Capture the cell that displays the provided text and extract its (X, Y) central coordinate. 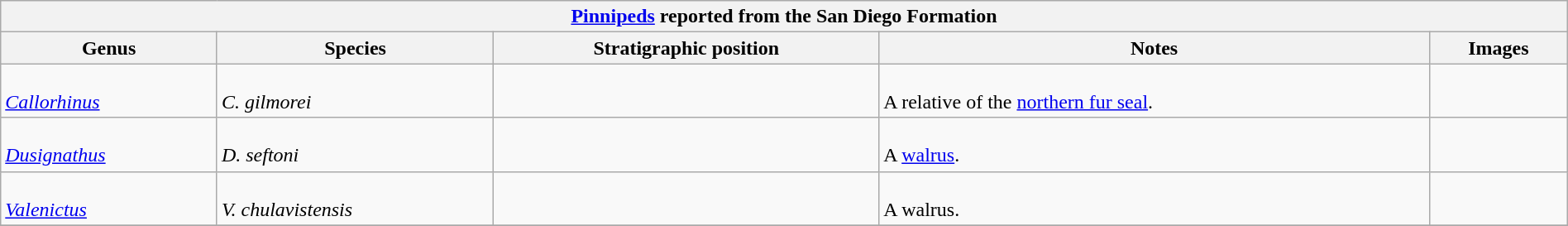
Stratigraphic position (686, 48)
Pinnipeds reported from the San Diego Formation (784, 17)
C. gilmorei (355, 91)
Callorhinus (109, 91)
Dusignathus (109, 144)
A relative of the northern fur seal. (1154, 91)
Valenictus (109, 199)
Images (1499, 48)
Genus (109, 48)
Notes (1154, 48)
D. seftoni (355, 144)
V. chulavistensis (355, 199)
Species (355, 48)
